Provide the [x, y] coordinate of the cell's center where the given text is located.  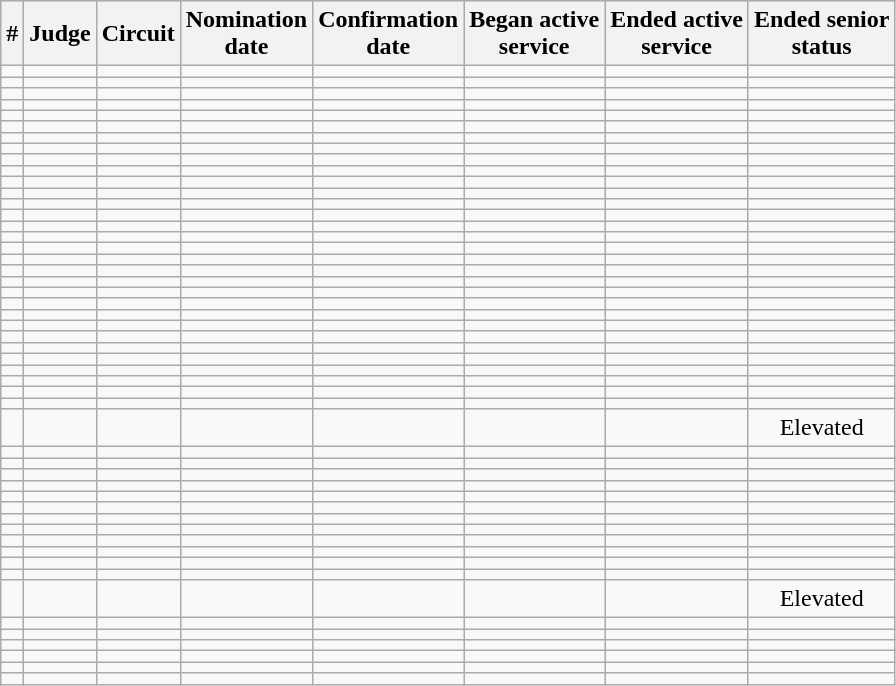
Judge [60, 34]
Confirmationdate [388, 34]
# [12, 34]
Circuit [138, 34]
Ended seniorstatus [821, 34]
Ended activeservice [677, 34]
Nominationdate [246, 34]
Began activeservice [534, 34]
